Return [x, y] of the center of cell containing provided text 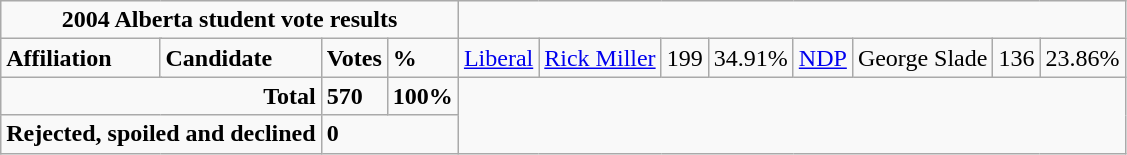
23.86% [1082, 58]
Votes [354, 58]
NDP [822, 58]
Liberal [498, 58]
136 [1016, 58]
% [422, 58]
199 [684, 58]
Candidate [240, 58]
100% [422, 96]
2004 Alberta student vote results [230, 20]
George Slade [922, 58]
570 [354, 96]
0 [390, 134]
Rick Miller [600, 58]
Total [161, 96]
Rejected, spoiled and declined [161, 134]
34.91% [750, 58]
Affiliation [80, 58]
